Output the (X, Y) coordinate of the center of the cell containing the given text.  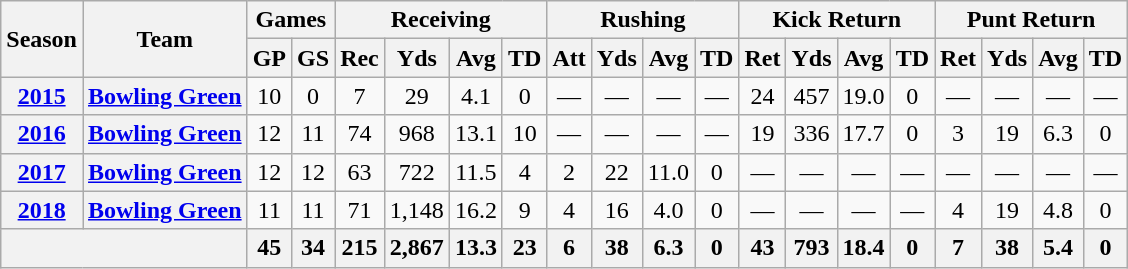
4.0 (668, 210)
336 (812, 134)
22 (616, 172)
457 (812, 96)
71 (360, 210)
34 (314, 248)
18.4 (864, 248)
24 (762, 96)
11.0 (668, 172)
968 (416, 134)
Rushing (643, 20)
16 (616, 210)
Team (164, 39)
4.1 (476, 96)
2017 (42, 172)
Kick Return (837, 20)
4.8 (1058, 210)
11.5 (476, 172)
722 (416, 172)
6 (569, 248)
2016 (42, 134)
23 (524, 248)
17.7 (864, 134)
5.4 (1058, 248)
Punt Return (1032, 20)
13.3 (476, 248)
43 (762, 248)
16.2 (476, 210)
2018 (42, 210)
GP (269, 58)
45 (269, 248)
2 (569, 172)
Season (42, 39)
3 (958, 134)
29 (416, 96)
Att (569, 58)
GS (314, 58)
215 (360, 248)
1,148 (416, 210)
19.0 (864, 96)
Rec (360, 58)
Receiving (441, 20)
2,867 (416, 248)
63 (360, 172)
793 (812, 248)
13.1 (476, 134)
9 (524, 210)
74 (360, 134)
Games (290, 20)
2015 (42, 96)
